Output the [x, y] coordinate of the center of the cell containing the given text.  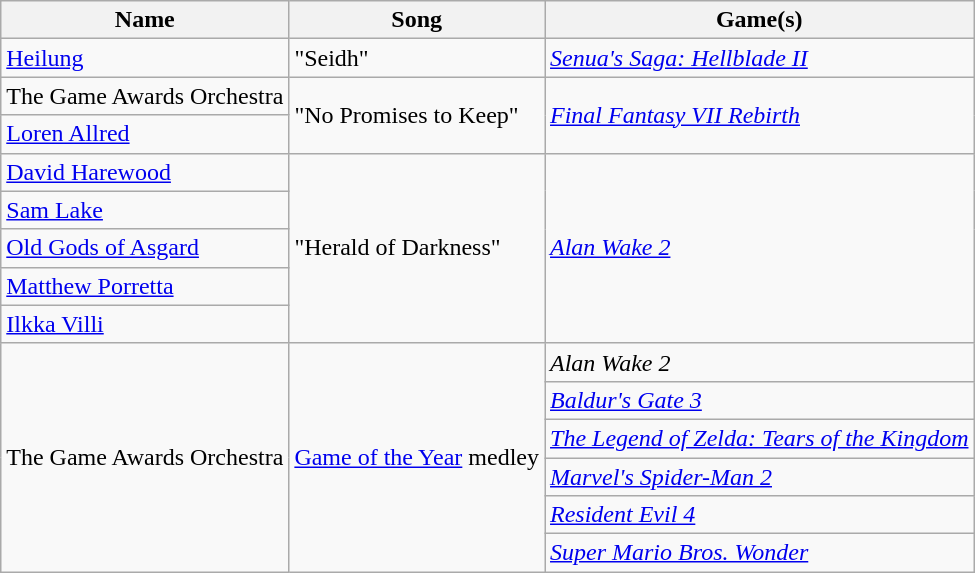
Game(s) [759, 20]
Baldur's Gate 3 [759, 400]
Old Gods of Asgard [145, 248]
Name [145, 20]
Heilung [145, 58]
Final Fantasy VII Rebirth [759, 115]
Game of the Year medley [417, 457]
David Harewood [145, 172]
"Herald of Darkness" [417, 248]
Song [417, 20]
Marvel's Spider-Man 2 [759, 477]
The Legend of Zelda: Tears of the Kingdom [759, 438]
"Seidh" [417, 58]
Super Mario Bros. Wonder [759, 553]
Sam Lake [145, 210]
Resident Evil 4 [759, 515]
Ilkka Villi [145, 324]
"No Promises to Keep" [417, 115]
Matthew Porretta [145, 286]
Loren Allred [145, 134]
Senua's Saga: Hellblade II [759, 58]
